Return the [x, y] coordinate for the center point of the cell that contains the specified text.  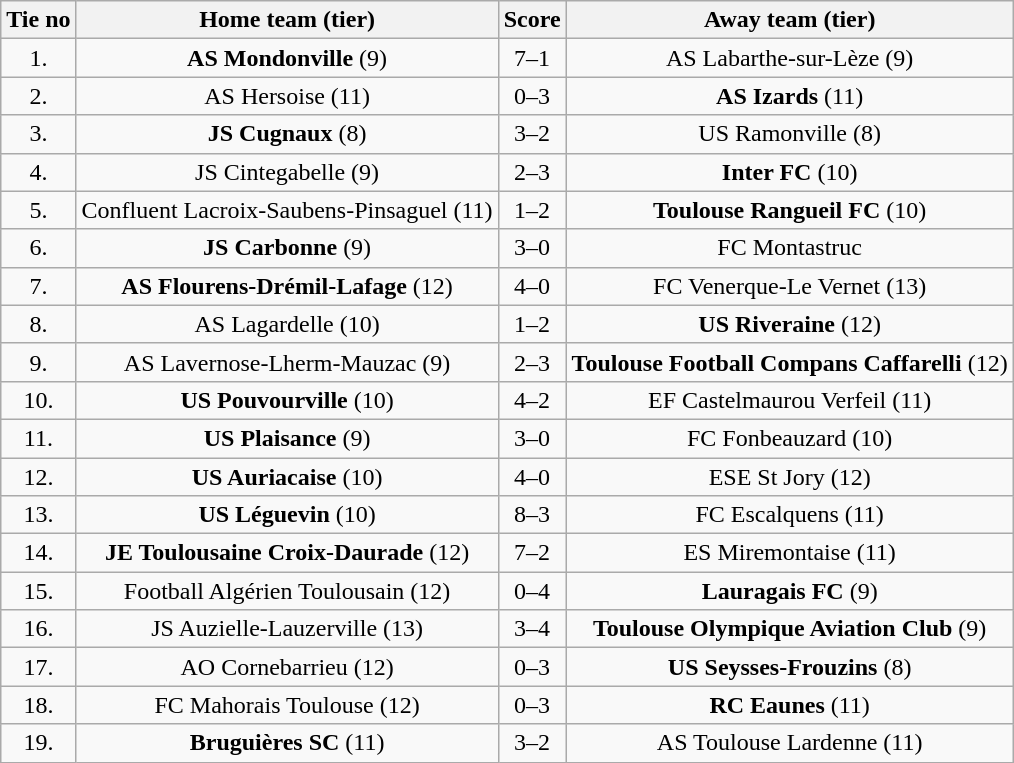
AS Labarthe-sur-Lèze (9) [790, 58]
AS Hersoise (11) [287, 96]
0–4 [532, 591]
FC Fonbeauzard (10) [790, 438]
4–2 [532, 400]
US Seysses-Frouzins (8) [790, 667]
Football Algérien Toulousain (12) [287, 591]
US Riveraine (12) [790, 324]
18. [38, 705]
Toulouse Olympique Aviation Club (9) [790, 629]
7–1 [532, 58]
Home team (tier) [287, 20]
FC Montastruc [790, 248]
19. [38, 743]
4. [38, 172]
FC Escalquens (11) [790, 515]
AS Lagardelle (10) [287, 324]
Bruguières SC (11) [287, 743]
ES Miremontaise (11) [790, 553]
JS Cugnaux (8) [287, 134]
2. [38, 96]
AS Flourens-Drémil-Lafage (12) [287, 286]
Confluent Lacroix-Saubens-Pinsaguel (11) [287, 210]
7–2 [532, 553]
ESE St Jory (12) [790, 477]
8. [38, 324]
Toulouse Rangueil FC (10) [790, 210]
3. [38, 134]
14. [38, 553]
Score [532, 20]
Away team (tier) [790, 20]
17. [38, 667]
Lauragais FC (9) [790, 591]
6. [38, 248]
12. [38, 477]
3–4 [532, 629]
9. [38, 362]
EF Castelmaurou Verfeil (11) [790, 400]
11. [38, 438]
FC Mahorais Toulouse (12) [287, 705]
US Léguevin (10) [287, 515]
RC Eaunes (11) [790, 705]
7. [38, 286]
US Plaisance (9) [287, 438]
AS Izards (11) [790, 96]
Tie no [38, 20]
US Ramonville (8) [790, 134]
5. [38, 210]
Inter FC (10) [790, 172]
AS Lavernose-Lherm-Mauzac (9) [287, 362]
JE Toulousaine Croix-Daurade (12) [287, 553]
1. [38, 58]
AS Mondonville (9) [287, 58]
JS Carbonne (9) [287, 248]
15. [38, 591]
16. [38, 629]
JS Auzielle-Lauzerville (13) [287, 629]
13. [38, 515]
AO Cornebarrieu (12) [287, 667]
JS Cintegabelle (9) [287, 172]
FC Venerque-Le Vernet (13) [790, 286]
Toulouse Football Compans Caffarelli (12) [790, 362]
US Auriacaise (10) [287, 477]
8–3 [532, 515]
AS Toulouse Lardenne (11) [790, 743]
10. [38, 400]
US Pouvourville (10) [287, 400]
